Return (x, y) of the center of cell containing provided text 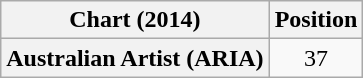
Australian Artist (ARIA) (135, 58)
Position (316, 20)
37 (316, 58)
Chart (2014) (135, 20)
